Locate the cell with the specified text and output its (X, Y) center coordinate. 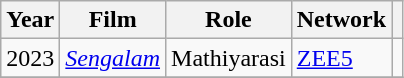
2023 (30, 58)
Mathiyarasi (229, 58)
Sengalam (113, 58)
Year (30, 20)
Network (341, 20)
ZEE5 (341, 58)
Role (229, 20)
Film (113, 20)
